Provide the [x, y] coordinate of the cell's center where the given text is located.  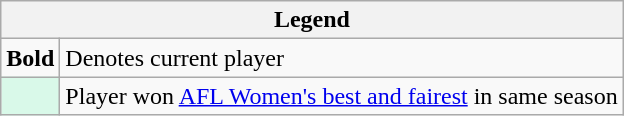
Bold [30, 58]
Legend [312, 20]
Denotes current player [342, 58]
Player won AFL Women's best and fairest in same season [342, 96]
